Capture the cell that displays the provided text and extract its [X, Y] central coordinate. 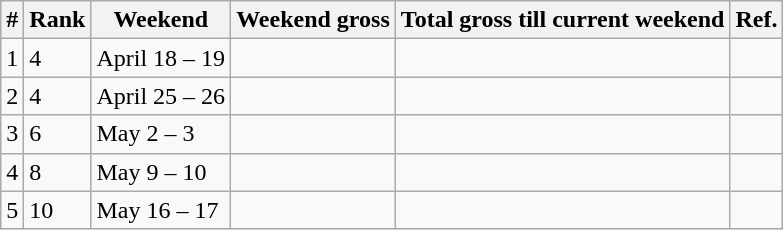
Rank [58, 20]
May 2 – 3 [161, 134]
Ref. [756, 20]
8 [58, 172]
3 [12, 134]
6 [58, 134]
# [12, 20]
Weekend [161, 20]
1 [12, 58]
Weekend gross [314, 20]
April 18 – 19 [161, 58]
10 [58, 210]
April 25 – 26 [161, 96]
2 [12, 96]
May 16 – 17 [161, 210]
Total gross till current weekend [562, 20]
5 [12, 210]
May 9 – 10 [161, 172]
